Extract the (X, Y) coordinate from the center of the cell holding the provided text.  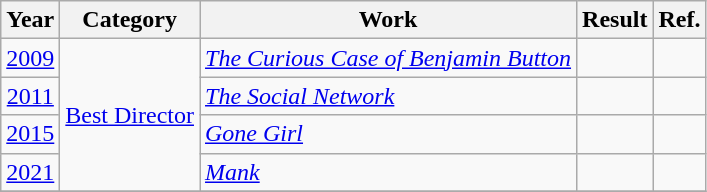
2009 (30, 58)
2015 (30, 134)
Year (30, 20)
Best Director (130, 115)
Ref. (680, 20)
Result (615, 20)
Mank (388, 172)
2021 (30, 172)
The Social Network (388, 96)
Category (130, 20)
Gone Girl (388, 134)
2011 (30, 96)
Work (388, 20)
The Curious Case of Benjamin Button (388, 58)
